Capture the cell that displays the provided text and extract its [x, y] central coordinate. 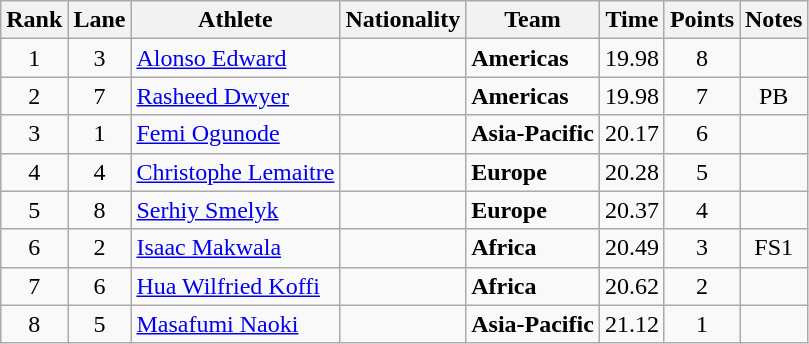
20.62 [632, 286]
Nationality [403, 20]
Masafumi Naoki [236, 324]
20.49 [632, 248]
Christophe Lemaitre [236, 172]
Hua Wilfried Koffi [236, 286]
20.28 [632, 172]
Alonso Edward [236, 58]
Femi Ogunode [236, 134]
Serhiy Smelyk [236, 210]
20.17 [632, 134]
Rank [34, 20]
Team [533, 20]
20.37 [632, 210]
Time [632, 20]
Athlete [236, 20]
21.12 [632, 324]
Rasheed Dwyer [236, 96]
FS1 [774, 248]
PB [774, 96]
Lane [100, 20]
Notes [774, 20]
Points [702, 20]
Isaac Makwala [236, 248]
